Identify which cell holds the provided text, then report its (x, y) central coordinate. 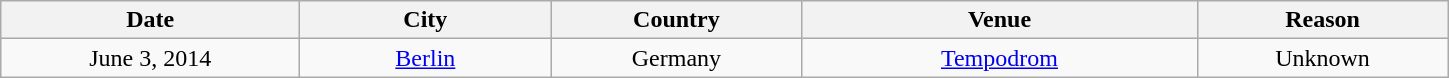
Tempodrom (1000, 58)
Berlin (426, 58)
Germany (676, 58)
Country (676, 20)
June 3, 2014 (150, 58)
Date (150, 20)
City (426, 20)
Unknown (1322, 58)
Reason (1322, 20)
Venue (1000, 20)
